From the cell containing the given text, extract its center point as [x, y] coordinate. 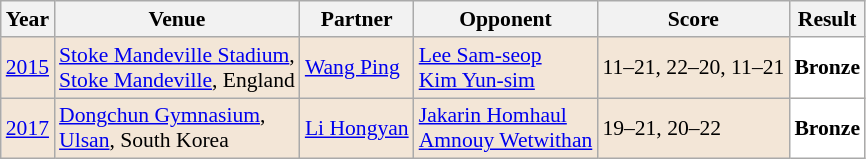
Score [693, 19]
Li Hongyan [357, 128]
2017 [28, 128]
19–21, 20–22 [693, 128]
Lee Sam-seop Kim Yun-sim [506, 68]
Partner [357, 19]
Wang Ping [357, 68]
Dongchun Gymnasium,Ulsan, South Korea [177, 128]
Result [827, 19]
Jakarin Homhaul Amnouy Wetwithan [506, 128]
Venue [177, 19]
Opponent [506, 19]
2015 [28, 68]
Stoke Mandeville Stadium,Stoke Mandeville, England [177, 68]
11–21, 22–20, 11–21 [693, 68]
Year [28, 19]
